Capture the cell that displays the provided text and extract its (X, Y) central coordinate. 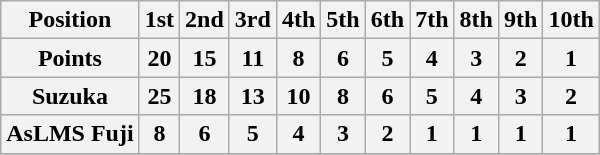
10th (571, 20)
10 (298, 96)
AsLMS Fuji (70, 134)
25 (159, 96)
5th (343, 20)
Suzuka (70, 96)
20 (159, 58)
1st (159, 20)
9th (520, 20)
Position (70, 20)
4th (298, 20)
3rd (252, 20)
6th (387, 20)
11 (252, 58)
8th (476, 20)
15 (205, 58)
2nd (205, 20)
18 (205, 96)
Points (70, 58)
13 (252, 96)
7th (432, 20)
